Output the (x, y) coordinate of the center of the cell containing the given text.  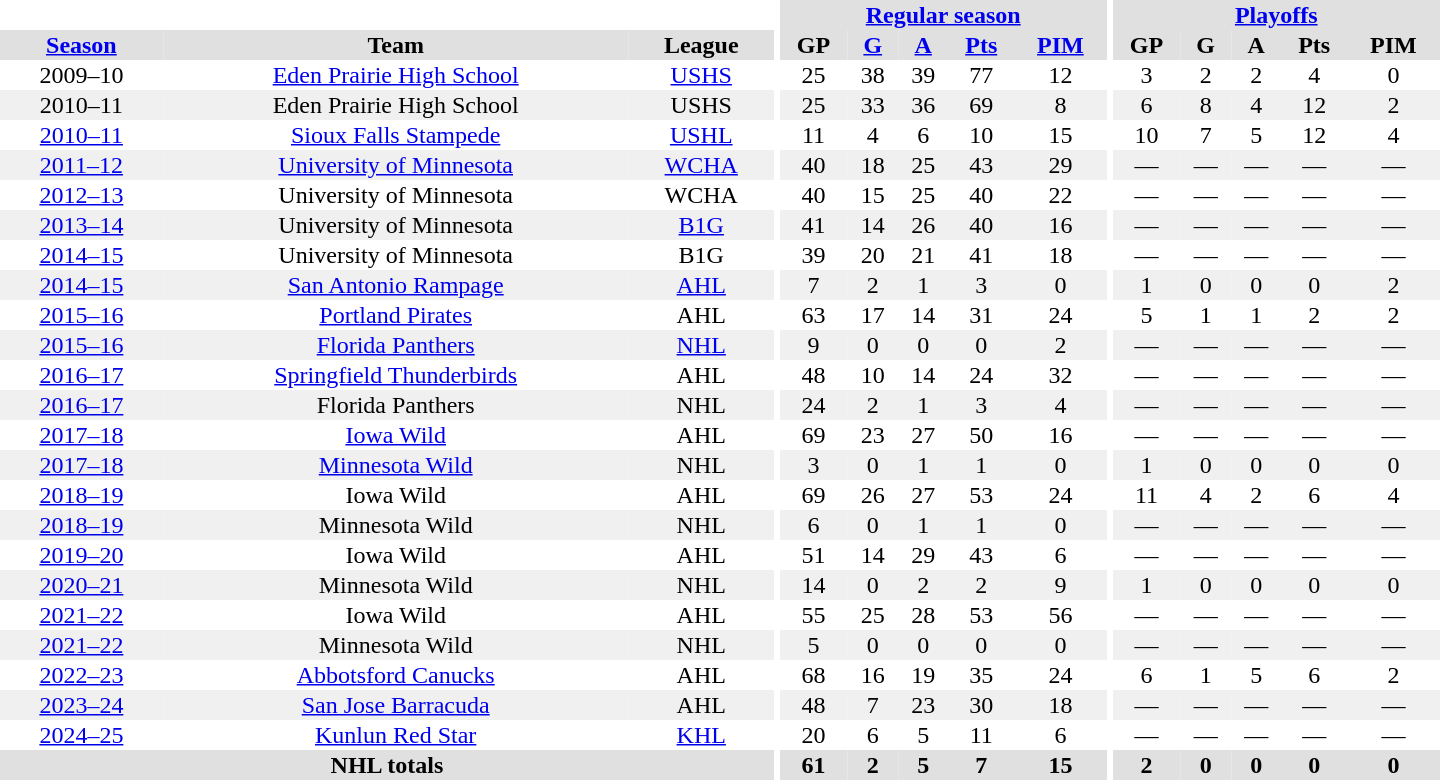
36 (924, 105)
USHL (702, 135)
63 (814, 315)
San Jose Barracuda (396, 705)
2022–23 (82, 675)
77 (980, 75)
Playoffs (1276, 15)
Regular season (944, 15)
2012–13 (82, 195)
30 (980, 705)
32 (1060, 375)
San Antonio Rampage (396, 285)
17 (872, 315)
2023–24 (82, 705)
38 (872, 75)
35 (980, 675)
Season (82, 45)
33 (872, 105)
Portland Pirates (396, 315)
2011–12 (82, 165)
Team (396, 45)
2020–21 (82, 585)
KHL (702, 735)
Abbotsford Canucks (396, 675)
28 (924, 615)
2024–25 (82, 735)
Springfield Thunderbirds (396, 375)
League (702, 45)
22 (1060, 195)
56 (1060, 615)
2009–10 (82, 75)
31 (980, 315)
2019–20 (82, 555)
21 (924, 255)
55 (814, 615)
Kunlun Red Star (396, 735)
NHL totals (387, 765)
19 (924, 675)
50 (980, 435)
68 (814, 675)
2013–14 (82, 225)
Sioux Falls Stampede (396, 135)
61 (814, 765)
51 (814, 555)
